Search for the cell housing the specified text and yield its [x, y] center coordinate. 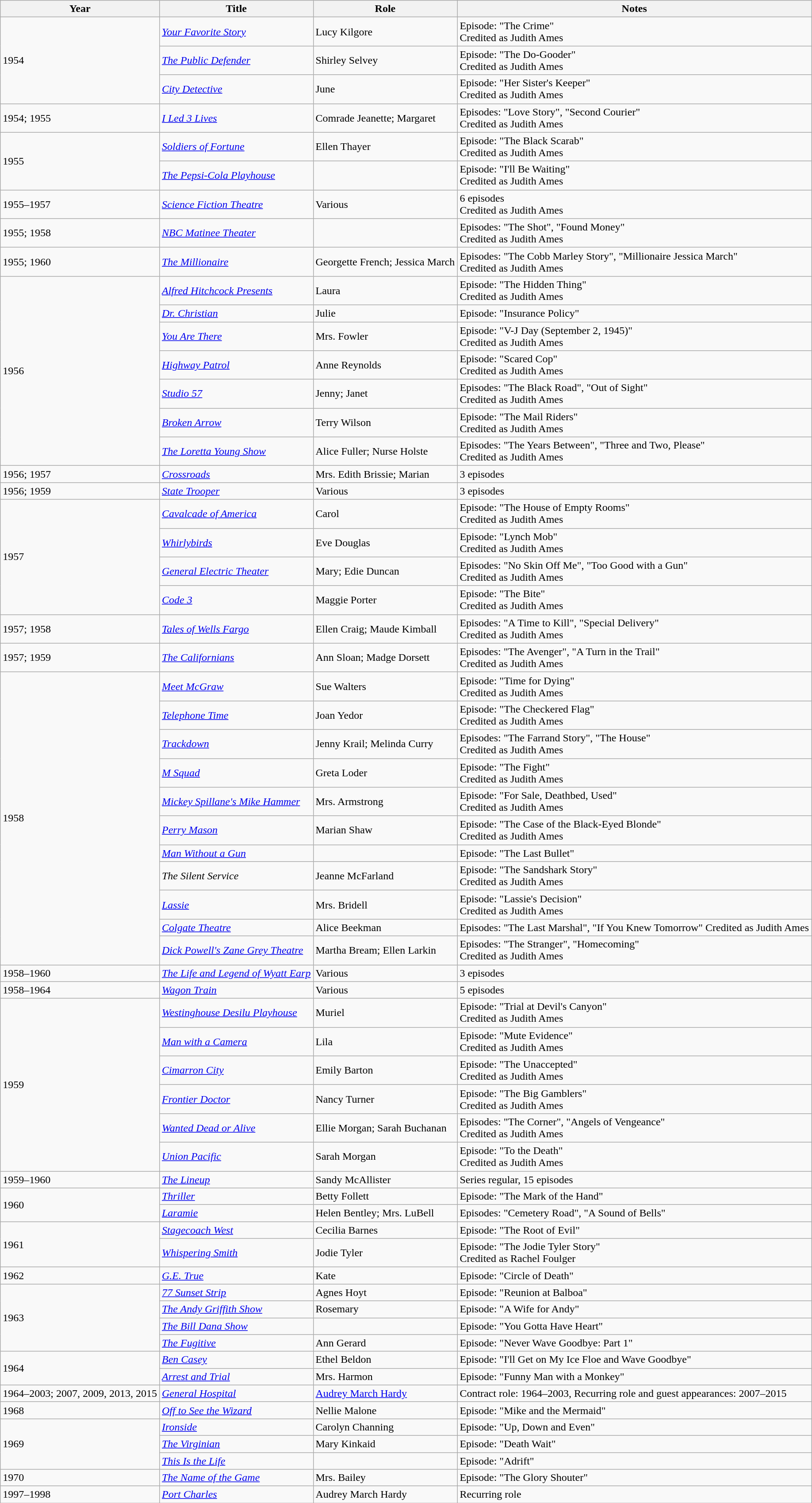
1954; 1955 [80, 118]
Georgette French; Jessica March [385, 262]
Episode: "For Sale, Deathbed, Used"Credited as Judith Ames [634, 801]
Episodes: "Cemetery Road", "A Sound of Bells" [634, 1213]
Episode: "The Unaccepted"Credited as Judith Ames [634, 1070]
1956; 1959 [80, 491]
Recurring role [634, 1495]
Episodes: "The Farrand Story", "The House"Credited as Judith Ames [634, 744]
Mickey Spillane's Mike Hammer [236, 801]
Alfred Hitchcock Presents [236, 290]
Episodes: "The Corner", "Angels of Vengeance"Credited as Judith Ames [634, 1128]
1960 [80, 1205]
Notes [634, 9]
The Loretta Young Show [236, 451]
Episode: "Funny Man with a Monkey" [634, 1376]
Off to See the Wizard [236, 1410]
Thriller [236, 1196]
Jenny; Janet [385, 394]
This Is the Life [236, 1461]
The Name of the Game [236, 1478]
1964–2003; 2007, 2009, 2013, 2015 [80, 1393]
You Are There [236, 336]
I Led 3 Lives [236, 118]
Episode: "Never Wave Goodbye: Part 1" [634, 1343]
June [385, 89]
Episode: "Adrift" [634, 1461]
Sue Walters [385, 686]
Episode: "The Hidden Thing"Credited as Judith Ames [634, 290]
Episode: "I'll Get on My Ice Floe and Wave Goodbye" [634, 1360]
Contract role: 1964–2003, Recurring role and guest appearances: 2007–2015 [634, 1393]
1954 [80, 60]
6 episodesCredited as Judith Ames [634, 204]
Ann Gerard [385, 1343]
Anne Reynolds [385, 365]
Eve Douglas [385, 542]
Code 3 [236, 600]
1968 [80, 1410]
The Silent Service [236, 876]
Episode: "Lassie's Decision"Credited as Judith Ames [634, 905]
G.E. True [236, 1276]
Laramie [236, 1213]
1963 [80, 1318]
Mrs. Armstrong [385, 801]
Episodes: "The Shot", "Found Money"Credited as Judith Ames [634, 233]
Episode: "Mute Evidence"Credited as Judith Ames [634, 1041]
Episode: "The Checkered Flag"Credited as Judith Ames [634, 715]
Alice Fuller; Nurse Holste [385, 451]
Crossroads [236, 474]
Mrs. Edith Brissie; Marian [385, 474]
1955 [80, 161]
Mrs. Fowler [385, 336]
Mrs. Harmon [385, 1376]
Port Charles [236, 1495]
Man Without a Gun [236, 853]
Episodes: "A Time to Kill", "Special Delivery"Credited as Judith Ames [634, 629]
Episode: "The Jodie Tyler Story"Credited as Rachel Foulger [634, 1253]
Helen Bentley; Mrs. LuBell [385, 1213]
77 Sunset Strip [236, 1292]
Role [385, 9]
Episode: "The Glory Shouter" [634, 1478]
Episode: "The Bite"Credited as Judith Ames [634, 600]
1955; 1960 [80, 262]
Carol [385, 514]
Episode: "The Last Bullet" [634, 853]
Episode: "To the Death"Credited as Judith Ames [634, 1156]
Martha Bream; Ellen Larkin [385, 950]
Episode: "Lynch Mob"Credited as Judith Ames [634, 542]
Ellen Craig; Maude Kimball [385, 629]
Episode: "Scared Cop"Credited as Judith Ames [634, 365]
Cavalcade of America [236, 514]
1961 [80, 1245]
Kate [385, 1276]
Episode: "Her Sister's Keeper"Credited as Judith Ames [634, 89]
5 episodes [634, 990]
1997–1998 [80, 1495]
The Californians [236, 657]
Rosemary [385, 1309]
1955–1957 [80, 204]
1969 [80, 1444]
Meet McGraw [236, 686]
1958 [80, 818]
Episode: "Time for Dying"Credited as Judith Ames [634, 686]
Mrs. Bailey [385, 1478]
1970 [80, 1478]
Episode: "You Gotta Have Heart" [634, 1326]
Episode: "The Crime"Credited as Judith Ames [634, 32]
Ben Casey [236, 1360]
Episode: "Death Wait" [634, 1444]
Whispering Smith [236, 1253]
Westinghouse Desilu Playhouse [236, 1013]
Ann Sloan; Madge Dorsett [385, 657]
Dick Powell's Zane Grey Theatre [236, 950]
Wagon Train [236, 990]
1958–1964 [80, 990]
Title [236, 9]
Betty Follett [385, 1196]
Episode: "V-J Day (September 2, 1945)"Credited as Judith Ames [634, 336]
Episode: "Circle of Death" [634, 1276]
Episode: "The Case of the Black-Eyed Blonde"Credited as Judith Ames [634, 831]
Episodes: "The Last Marshal", "If You Knew Tomorrow" Credited as Judith Ames [634, 928]
Ethel Beldon [385, 1360]
Episode: "I'll Be Waiting"Credited as Judith Ames [634, 175]
Year [80, 9]
Studio 57 [236, 394]
Perry Mason [236, 831]
Episode: "The Black Scarab"Credited as Judith Ames [634, 147]
Union Pacific [236, 1156]
Dr. Christian [236, 313]
The Lineup [236, 1180]
Episode: "The Do-Gooder"Credited as Judith Ames [634, 60]
Maggie Porter [385, 600]
The Millionaire [236, 262]
The Public Defender [236, 60]
Lila [385, 1041]
Jodie Tyler [385, 1253]
Sarah Morgan [385, 1156]
General Electric Theater [236, 571]
Episode: "Reunion at Balboa" [634, 1292]
1955; 1958 [80, 233]
Ironside [236, 1427]
Agnes Hoyt [385, 1292]
Tales of Wells Fargo [236, 629]
Jenny Krail; Melinda Curry [385, 744]
Trackdown [236, 744]
State Trooper [236, 491]
Episodes: "The Stranger", "Homecoming"Credited as Judith Ames [634, 950]
Episode: "Insurance Policy" [634, 313]
Julie [385, 313]
Laura [385, 290]
Marian Shaw [385, 831]
General Hospital [236, 1393]
Episode: "The Sandshark Story"Credited as Judith Ames [634, 876]
Mary; Edie Duncan [385, 571]
M Squad [236, 772]
1964 [80, 1368]
Carolyn Channing [385, 1427]
The Fugitive [236, 1343]
Lassie [236, 905]
Telephone Time [236, 715]
1957; 1958 [80, 629]
Episodes: "The Avenger", "A Turn in the Trail"Credited as Judith Ames [634, 657]
Soldiers of Fortune [236, 147]
1962 [80, 1276]
Cimarron City [236, 1070]
1956; 1957 [80, 474]
Episode: "The Fight"Credited as Judith Ames [634, 772]
Broken Arrow [236, 423]
Nellie Malone [385, 1410]
Muriel [385, 1013]
Frontier Doctor [236, 1099]
Wanted Dead or Alive [236, 1128]
Episodes: "The Cobb Marley Story", "Millionaire Jessica March"Credited as Judith Ames [634, 262]
NBC Matinee Theater [236, 233]
The Andy Griffith Show [236, 1309]
The Life and Legend of Wyatt Earp [236, 973]
Highway Patrol [236, 365]
Sandy McAllister [385, 1180]
Episode: "The Mark of the Hand" [634, 1196]
Ellen Thayer [385, 147]
Episodes: "Love Story", "Second Courier"Credited as Judith Ames [634, 118]
1957; 1959 [80, 657]
Emily Barton [385, 1070]
Mary Kinkaid [385, 1444]
Man with a Camera [236, 1041]
Mrs. Bridell [385, 905]
Whirlybirds [236, 542]
Cecilia Barnes [385, 1230]
Shirley Selvey [385, 60]
Episode: "Up, Down and Even" [634, 1427]
Joan Yedor [385, 715]
Episode: "Mike and the Mermaid" [634, 1410]
Series regular, 15 episodes [634, 1180]
The Bill Dana Show [236, 1326]
1959 [80, 1085]
Colgate Theatre [236, 928]
Episode: "The Big Gamblers"Credited as Judith Ames [634, 1099]
Episode: "The House of Empty Rooms"Credited as Judith Ames [634, 514]
Your Favorite Story [236, 32]
1956 [80, 371]
1957 [80, 557]
Terry Wilson [385, 423]
Science Fiction Theatre [236, 204]
Arrest and Trial [236, 1376]
Episode: "Trial at Devil's Canyon"Credited as Judith Ames [634, 1013]
1958–1960 [80, 973]
Jeanne McFarland [385, 876]
Comrade Jeanette; Margaret [385, 118]
Lucy Kilgore [385, 32]
Nancy Turner [385, 1099]
Stagecoach West [236, 1230]
Episode: "The Root of Evil" [634, 1230]
1959–1960 [80, 1180]
Episodes: "The Years Between", "Three and Two, Please"Credited as Judith Ames [634, 451]
The Virginian [236, 1444]
Episodes: "No Skin Off Me", "Too Good with a Gun"Credited as Judith Ames [634, 571]
City Detective [236, 89]
Episode: "The Mail Riders"Credited as Judith Ames [634, 423]
Episodes: "The Black Road", "Out of Sight"Credited as Judith Ames [634, 394]
The Pepsi-Cola Playhouse [236, 175]
Ellie Morgan; Sarah Buchanan [385, 1128]
Episode: "A Wife for Andy" [634, 1309]
Greta Loder [385, 772]
Alice Beekman [385, 928]
